Return the (x, y) coordinate for the center point of the cell that contains the specified text.  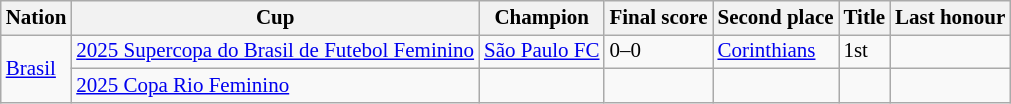
2025 Supercopa do Brasil de Futebol Feminino (275, 52)
Final score (658, 18)
Title (864, 18)
Corinthians (776, 52)
Brasil (36, 69)
Champion (542, 18)
Last honour (950, 18)
Cup (275, 18)
0–0 (658, 52)
Second place (776, 18)
2025 Copa Rio Feminino (275, 86)
Nation (36, 18)
1st (864, 52)
São Paulo FC (542, 52)
